Scan for the cell matching the given text and deliver its (X, Y) coordinate at center. 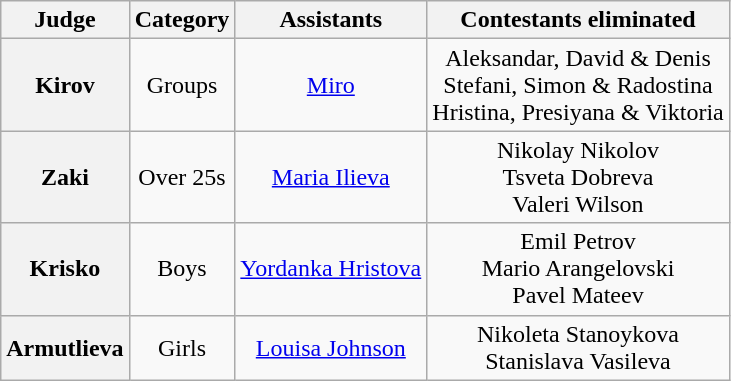
Miro (331, 85)
Aleksandar, David & DenisStefani, Simon & RadostinaHristina, Presiyana & Viktoria (578, 85)
Nikolay NikolovTsveta DobrevaValeri Wilson (578, 177)
Armutlieva (65, 348)
Zaki (65, 177)
Contestants eliminated (578, 20)
Louisa Johnson (331, 348)
Yordanka Hristova (331, 269)
Groups (182, 85)
Judge (65, 20)
Emil PetrovMario ArangelovskiPavel Mateev (578, 269)
Assistants (331, 20)
Girls (182, 348)
Over 25s (182, 177)
Kirov (65, 85)
Maria Ilieva (331, 177)
Category (182, 20)
Nikoleta StanoykovaStanislava Vasileva (578, 348)
Boys (182, 269)
Krisko (65, 269)
